Detect which cell encompasses the target text, then output its (X, Y) center coordinate. 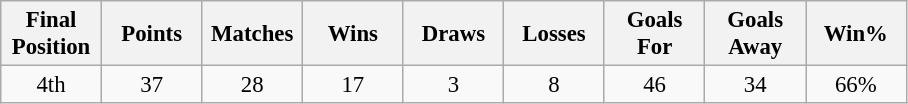
8 (554, 85)
66% (856, 85)
Points (152, 34)
Matches (252, 34)
3 (454, 85)
Goals For (654, 34)
Draws (454, 34)
Wins (354, 34)
46 (654, 85)
28 (252, 85)
17 (354, 85)
34 (756, 85)
Win% (856, 34)
Losses (554, 34)
37 (152, 85)
Goals Away (756, 34)
Final Position (52, 34)
4th (52, 85)
